Capture the cell that displays the provided text and extract its (X, Y) central coordinate. 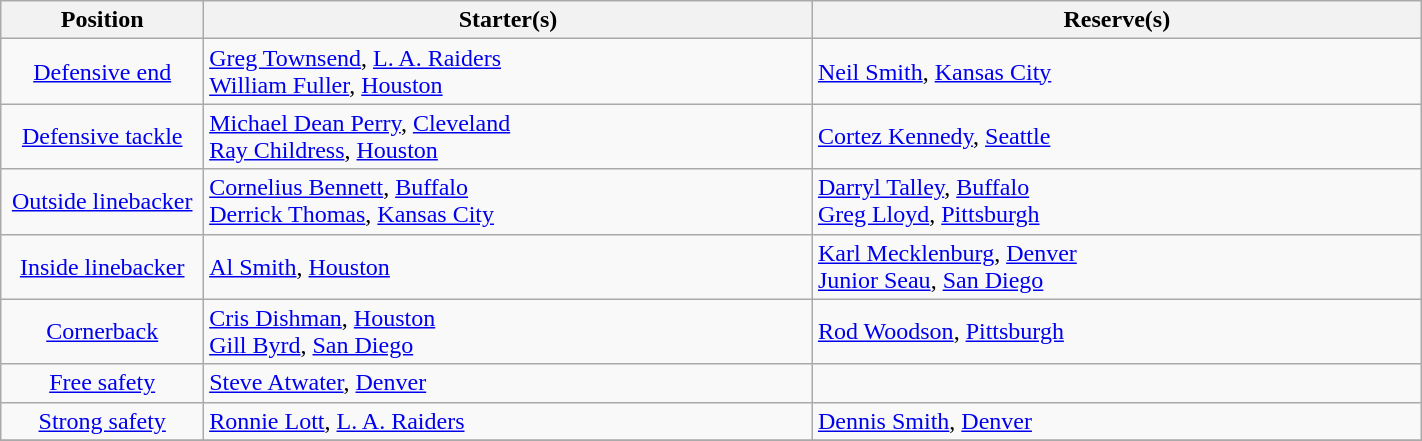
Cornerback (102, 332)
Darryl Talley, Buffalo Greg Lloyd, Pittsburgh (1116, 202)
Rod Woodson, Pittsburgh (1116, 332)
Defensive end (102, 72)
Neil Smith, Kansas City (1116, 72)
Michael Dean Perry, Cleveland Ray Childress, Houston (508, 136)
Karl Mecklenburg, Denver Junior Seau, San Diego (1116, 266)
Strong safety (102, 421)
Ronnie Lott, L. A. Raiders (508, 421)
Steve Atwater, Denver (508, 383)
Inside linebacker (102, 266)
Outside linebacker (102, 202)
Free safety (102, 383)
Cornelius Bennett, Buffalo Derrick Thomas, Kansas City (508, 202)
Reserve(s) (1116, 20)
Dennis Smith, Denver (1116, 421)
Greg Townsend, L. A. Raiders William Fuller, Houston (508, 72)
Defensive tackle (102, 136)
Cris Dishman, Houston Gill Byrd, San Diego (508, 332)
Cortez Kennedy, Seattle (1116, 136)
Al Smith, Houston (508, 266)
Starter(s) (508, 20)
Position (102, 20)
